Determine the [x, y] coordinate at the center of the cell enclosing the given text.  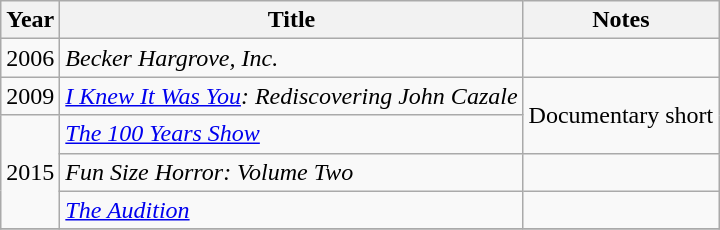
The Audition [292, 210]
Documentary short [621, 115]
The 100 Years Show [292, 134]
Becker Hargrove, Inc. [292, 58]
2015 [30, 172]
Fun Size Horror: Volume Two [292, 172]
I Knew It Was You: Rediscovering John Cazale [292, 96]
2006 [30, 58]
Notes [621, 20]
Year [30, 20]
Title [292, 20]
2009 [30, 96]
